Identify which cell holds the provided text, then report its [x, y] central coordinate. 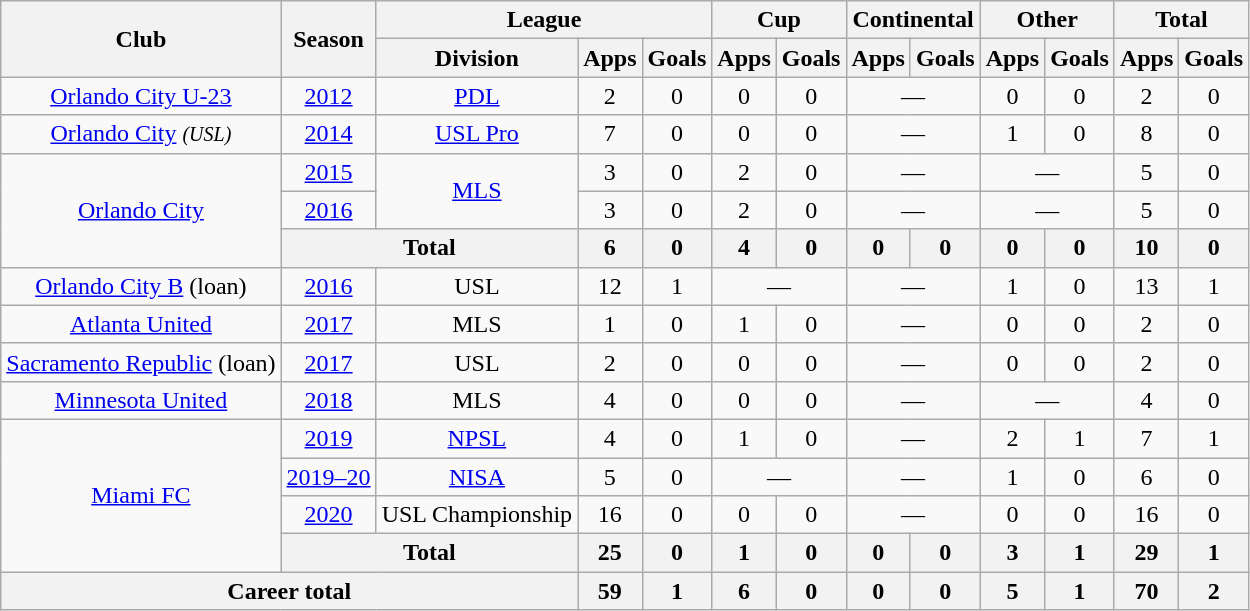
25 [610, 553]
PDL [477, 96]
NPSL [477, 438]
Club [141, 39]
2020 [328, 515]
70 [1146, 591]
Orlando City U-23 [141, 96]
League [544, 20]
8 [1146, 134]
Cup [779, 20]
Career total [290, 591]
2015 [328, 172]
12 [610, 286]
Orlando City (USL) [141, 134]
59 [610, 591]
Division [477, 58]
Continental [913, 20]
2019–20 [328, 477]
2019 [328, 438]
2014 [328, 134]
USL Championship [477, 515]
Orlando City B (loan) [141, 286]
29 [1146, 553]
USL Pro [477, 134]
13 [1146, 286]
10 [1146, 248]
NISA [477, 477]
2018 [328, 400]
Other [1047, 20]
Orlando City [141, 210]
Atlanta United [141, 324]
Miami FC [141, 495]
Minnesota United [141, 400]
Sacramento Republic (loan) [141, 362]
2012 [328, 96]
Season [328, 39]
